Return the [x, y] coordinate for the center point of the cell that contains the specified text.  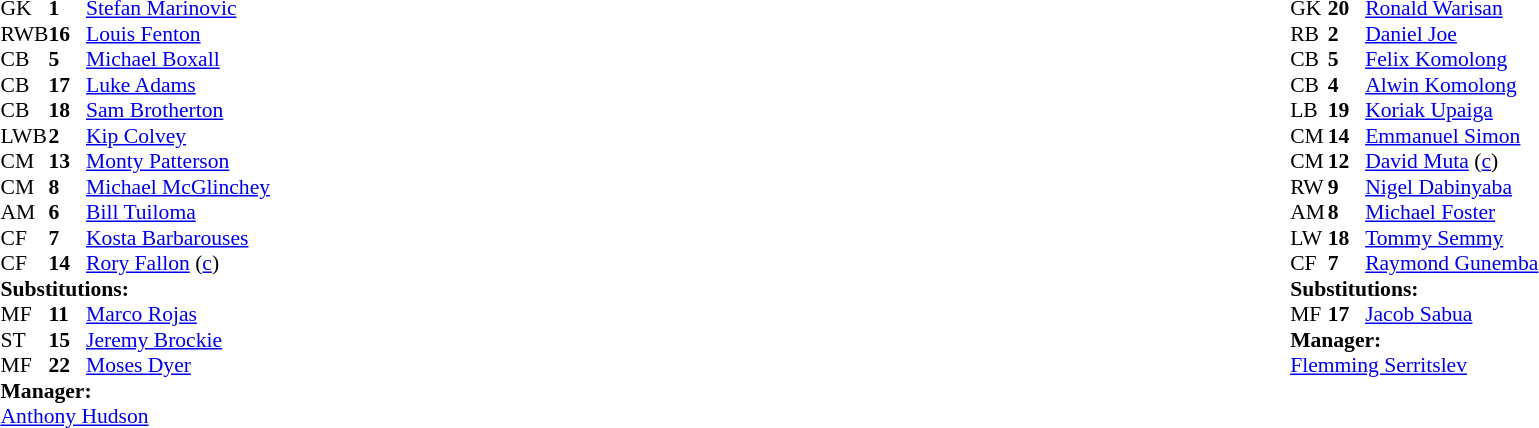
Kip Colvey [178, 136]
Bill Tuiloma [178, 213]
LWB [24, 136]
Koriak Upaiga [1452, 111]
Michael McGlinchey [178, 187]
Alwin Komolong [1452, 85]
David Muta (c) [1452, 161]
Michael Foster [1452, 213]
19 [1347, 111]
Marco Rojas [178, 315]
9 [1347, 187]
Tommy Semmy [1452, 238]
Daniel Joe [1452, 34]
RW [1309, 187]
12 [1347, 161]
Jeremy Brockie [178, 340]
Emmanuel Simon [1452, 136]
6 [67, 213]
15 [67, 340]
22 [67, 365]
4 [1347, 85]
13 [67, 161]
Rory Fallon (c) [178, 263]
Felix Komolong [1452, 59]
16 [67, 34]
Monty Patterson [178, 161]
11 [67, 315]
Raymond Gunemba [1452, 263]
Michael Boxall [178, 59]
ST [24, 340]
RWB [24, 34]
Flemming Serritslev [1414, 365]
Jacob Sabua [1452, 315]
LW [1309, 238]
Moses Dyer [178, 365]
LB [1309, 111]
Luke Adams [178, 85]
RB [1309, 34]
Sam Brotherton [178, 111]
Louis Fenton [178, 34]
Kosta Barbarouses [178, 238]
Nigel Dabinyaba [1452, 187]
